Pinpoint the cell where the given text exists, returning its [X, Y] midpoint coordinate. 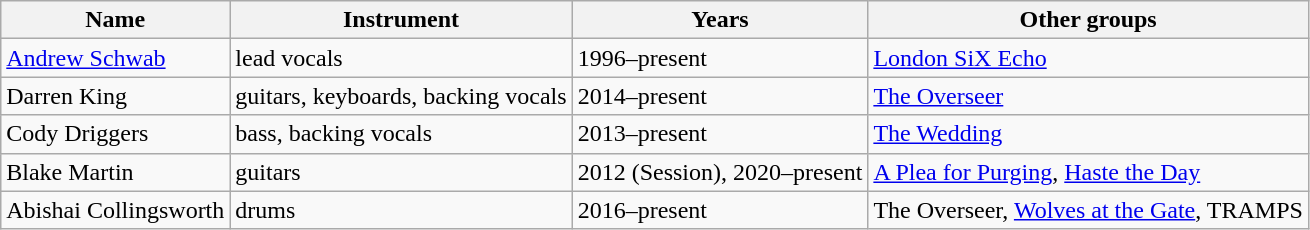
Abishai Collingsworth [116, 210]
A Plea for Purging, Haste the Day [1088, 172]
Other groups [1088, 20]
The Overseer, Wolves at the Gate, TRAMPS [1088, 210]
Darren King [116, 96]
Andrew Schwab [116, 58]
2013–present [720, 134]
2016–present [720, 210]
drums [401, 210]
The Overseer [1088, 96]
lead vocals [401, 58]
The Wedding [1088, 134]
Blake Martin [116, 172]
Name [116, 20]
guitars, keyboards, backing vocals [401, 96]
Years [720, 20]
bass, backing vocals [401, 134]
London SiX Echo [1088, 58]
guitars [401, 172]
Cody Driggers [116, 134]
1996–present [720, 58]
2012 (Session), 2020–present [720, 172]
2014–present [720, 96]
Instrument [401, 20]
